Provide the (x, y) coordinate of the cell's center where the given text is located.  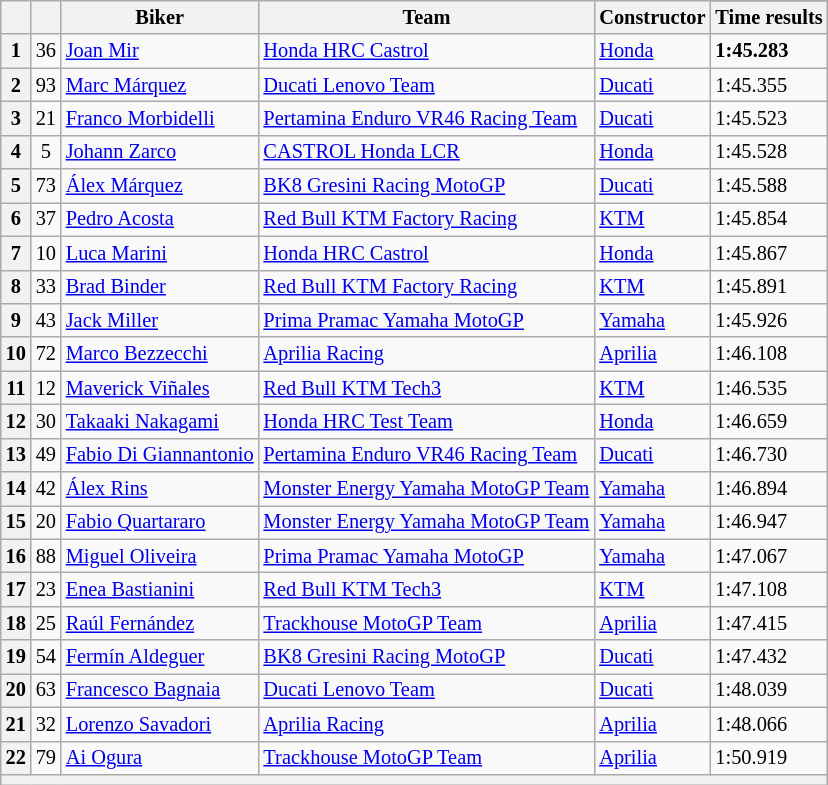
Marco Bezzecchi (160, 354)
Ai Ogura (160, 758)
Honda HRC Test Team (427, 421)
CASTROL Honda LCR (427, 152)
15 (16, 522)
19 (16, 657)
36 (46, 51)
3 (16, 118)
1:46.535 (768, 388)
73 (46, 186)
32 (46, 724)
1:45.523 (768, 118)
22 (16, 758)
1:45.588 (768, 186)
Jack Miller (160, 320)
Luca Marini (160, 253)
Lorenzo Savadori (160, 724)
1:46.947 (768, 522)
16 (16, 556)
79 (46, 758)
1:48.066 (768, 724)
1:45.891 (768, 287)
7 (16, 253)
1:46.730 (768, 455)
1:45.283 (768, 51)
1:45.528 (768, 152)
Franco Morbidelli (160, 118)
49 (46, 455)
Team (427, 17)
1:50.919 (768, 758)
Constructor (652, 17)
25 (46, 623)
1 (16, 51)
1:48.039 (768, 690)
1:47.415 (768, 623)
Fabio Quartararo (160, 522)
Takaaki Nakagami (160, 421)
72 (46, 354)
Fabio Di Giannantonio (160, 455)
1:45.854 (768, 219)
1:46.659 (768, 421)
1:47.432 (768, 657)
9 (16, 320)
43 (46, 320)
Biker (160, 17)
Fermín Aldeguer (160, 657)
1:45.355 (768, 85)
30 (46, 421)
1:46.108 (768, 354)
42 (46, 489)
54 (46, 657)
11 (16, 388)
23 (46, 589)
Miguel Oliveira (160, 556)
1:47.067 (768, 556)
Maverick Viñales (160, 388)
37 (46, 219)
1:45.867 (768, 253)
1:45.926 (768, 320)
Marc Márquez (160, 85)
88 (46, 556)
8 (16, 287)
17 (16, 589)
1:46.894 (768, 489)
18 (16, 623)
Álex Márquez (160, 186)
6 (16, 219)
93 (46, 85)
Joan Mir (160, 51)
13 (16, 455)
Johann Zarco (160, 152)
Álex Rins (160, 489)
1:47.108 (768, 589)
Raúl Fernández (160, 623)
63 (46, 690)
Pedro Acosta (160, 219)
Time results (768, 17)
Enea Bastianini (160, 589)
Brad Binder (160, 287)
2 (16, 85)
4 (16, 152)
33 (46, 287)
Francesco Bagnaia (160, 690)
14 (16, 489)
